From the cell containing the given text, extract its center point as (x, y) coordinate. 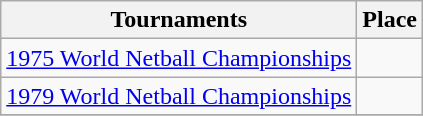
Place (390, 20)
Tournaments (179, 20)
1975 World Netball Championships (179, 58)
1979 World Netball Championships (179, 96)
